Determine the (X, Y) coordinate at the center of the cell enclosing the given text.  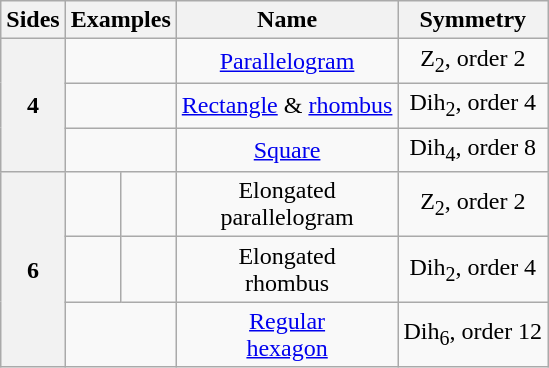
Dih4, order 8 (473, 150)
Examples (120, 20)
Sides (33, 20)
Symmetry (473, 20)
Elongated rhombus (287, 270)
Parallelogram (287, 61)
Elongatedparallelogram (287, 204)
Dih6, order 12 (473, 334)
Regularhexagon (287, 334)
Square (287, 150)
4 (33, 106)
Rectangle & rhombus (287, 105)
6 (33, 270)
Name (287, 20)
